Locate the cell with the specified text and output its (x, y) center coordinate. 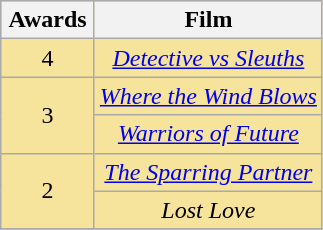
2 (48, 191)
Awards (48, 20)
4 (48, 58)
Film (208, 20)
Warriors of Future (208, 134)
Where the Wind Blows (208, 96)
Lost Love (208, 210)
3 (48, 115)
The Sparring Partner (208, 172)
Detective vs Sleuths (208, 58)
